Return (x, y) of the center of cell containing provided text 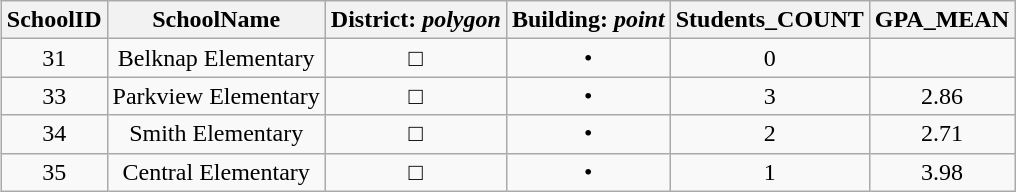
SchoolID (54, 20)
District: polygon (416, 20)
2.71 (942, 134)
Belknap Elementary (216, 58)
35 (54, 172)
Students_COUNT (770, 20)
34 (54, 134)
0 (770, 58)
3 (770, 96)
2 (770, 134)
Central Elementary (216, 172)
Building: point (588, 20)
33 (54, 96)
2.86 (942, 96)
SchoolName (216, 20)
1 (770, 172)
GPA_MEAN (942, 20)
Smith Elementary (216, 134)
31 (54, 58)
Parkview Elementary (216, 96)
3.98 (942, 172)
